Find where the given text appears and provide that cell's center as [X, Y] coordinate. 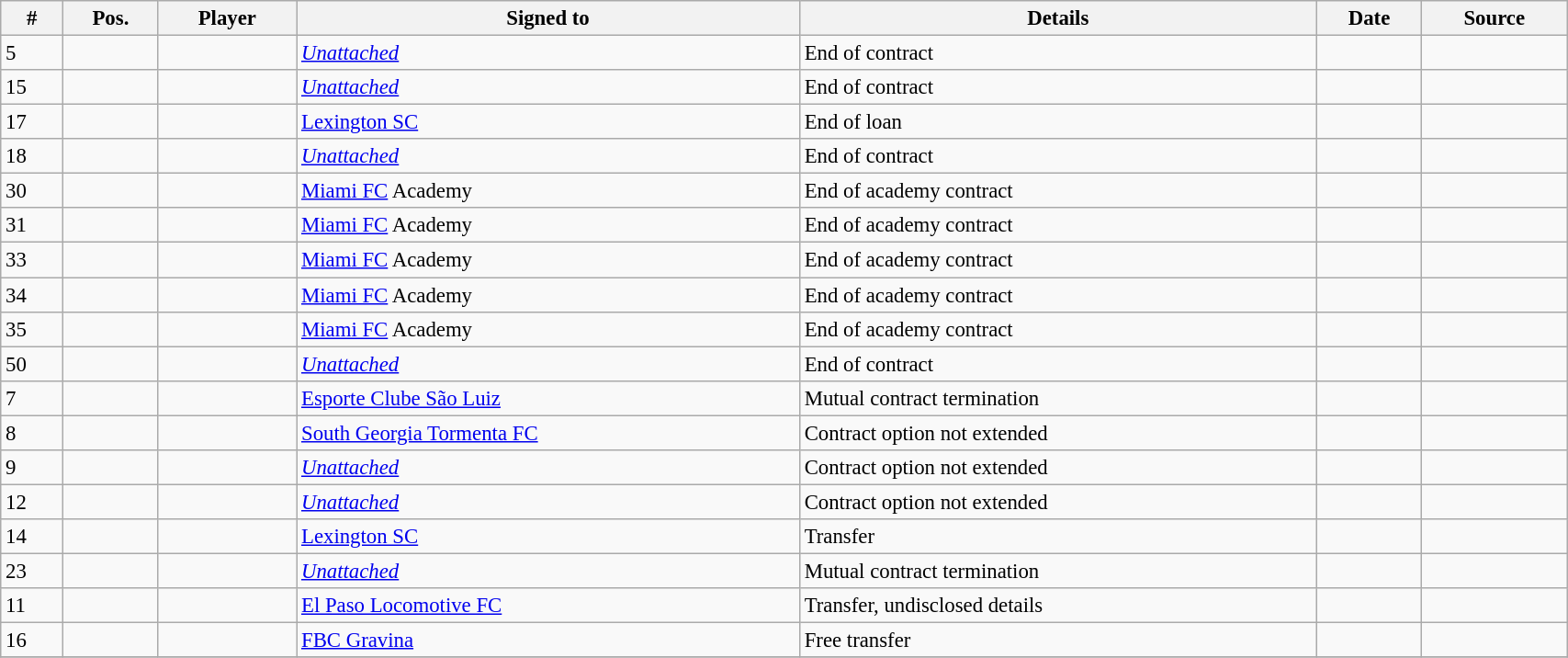
50 [32, 364]
Esporte Clube São Luiz [548, 398]
Transfer, undisclosed details [1058, 606]
12 [32, 502]
7 [32, 398]
34 [32, 295]
8 [32, 433]
35 [32, 329]
5 [32, 53]
South Georgia Tormenta FC [548, 433]
Free transfer [1058, 641]
9 [32, 468]
17 [32, 122]
# [32, 18]
Pos. [110, 18]
Player [228, 18]
33 [32, 260]
El Paso Locomotive FC [548, 606]
14 [32, 537]
FBC Gravina [548, 641]
End of loan [1058, 122]
18 [32, 156]
Transfer [1058, 537]
16 [32, 641]
30 [32, 191]
Source [1495, 18]
15 [32, 87]
Date [1369, 18]
31 [32, 225]
11 [32, 606]
23 [32, 571]
Signed to [548, 18]
Details [1058, 18]
